Provide the [x, y] coordinate of the cell's center where the given text is located.  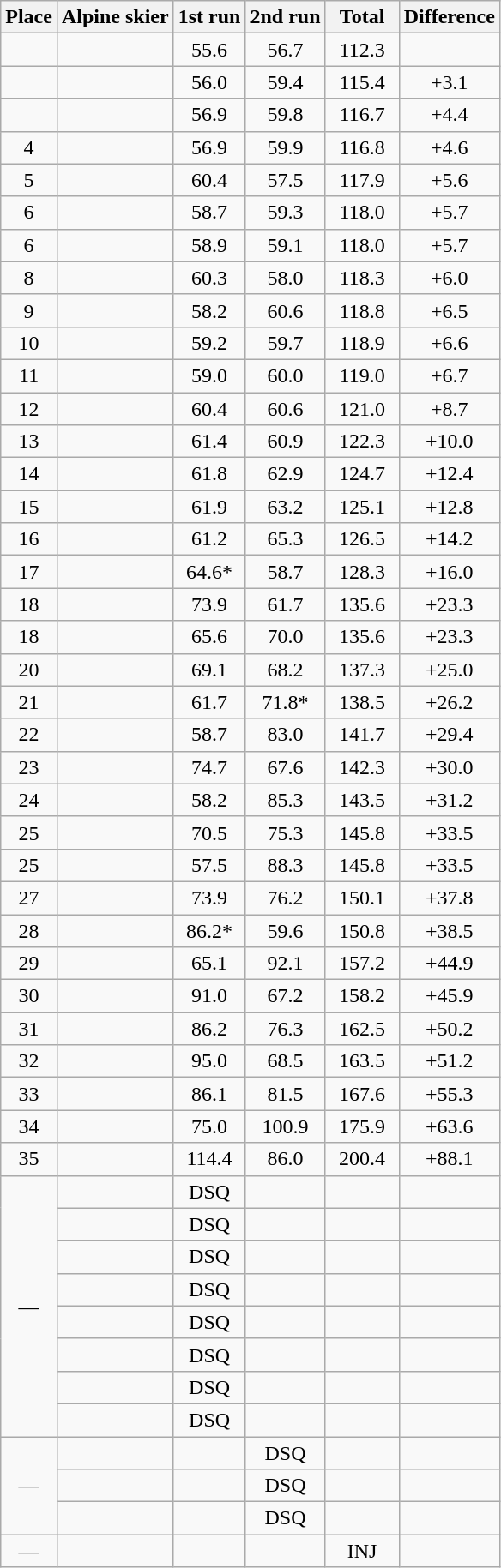
59.9 [285, 147]
163.5 [362, 1061]
INJ [362, 1551]
158.2 [362, 996]
69.1 [209, 670]
16 [29, 539]
33 [29, 1094]
68.5 [285, 1061]
167.6 [362, 1094]
85.3 [285, 800]
+6.7 [450, 375]
30 [29, 996]
59.6 [285, 930]
58.0 [285, 278]
128.3 [362, 572]
59.0 [209, 375]
138.5 [362, 702]
+88.1 [450, 1159]
10 [29, 343]
64.6* [209, 572]
76.3 [285, 1029]
8 [29, 278]
29 [29, 964]
112.3 [362, 50]
24 [29, 800]
142.3 [362, 767]
+63.6 [450, 1126]
+25.0 [450, 670]
119.0 [362, 375]
Place [29, 17]
56.7 [285, 50]
34 [29, 1126]
122.3 [362, 442]
11 [29, 375]
+3.1 [450, 82]
59.4 [285, 82]
+16.0 [450, 572]
60.3 [209, 278]
68.2 [285, 670]
81.5 [285, 1094]
20 [29, 670]
95.0 [209, 1061]
76.2 [285, 898]
61.2 [209, 539]
121.0 [362, 409]
116.7 [362, 115]
14 [29, 474]
27 [29, 898]
56.0 [209, 82]
200.4 [362, 1159]
59.7 [285, 343]
74.7 [209, 767]
162.5 [362, 1029]
86.0 [285, 1159]
125.1 [362, 507]
67.2 [285, 996]
+4.4 [450, 115]
Difference [450, 17]
23 [29, 767]
+31.2 [450, 800]
2nd run [285, 17]
86.2* [209, 930]
+6.0 [450, 278]
86.1 [209, 1094]
91.0 [209, 996]
59.3 [285, 213]
28 [29, 930]
60.0 [285, 375]
Total [362, 17]
114.4 [209, 1159]
65.1 [209, 964]
70.5 [209, 832]
5 [29, 180]
+29.4 [450, 735]
100.9 [285, 1126]
86.2 [209, 1029]
61.4 [209, 442]
141.7 [362, 735]
+26.2 [450, 702]
75.0 [209, 1126]
55.6 [209, 50]
12 [29, 409]
+37.8 [450, 898]
65.6 [209, 637]
62.9 [285, 474]
+5.6 [450, 180]
59.2 [209, 343]
+38.5 [450, 930]
61.8 [209, 474]
118.3 [362, 278]
83.0 [285, 735]
+44.9 [450, 964]
15 [29, 507]
+55.3 [450, 1094]
+14.2 [450, 539]
59.8 [285, 115]
1st run [209, 17]
13 [29, 442]
Alpine skier [115, 17]
+51.2 [450, 1061]
32 [29, 1061]
59.1 [285, 245]
67.6 [285, 767]
88.3 [285, 865]
63.2 [285, 507]
157.2 [362, 964]
+8.7 [450, 409]
+50.2 [450, 1029]
+4.6 [450, 147]
175.9 [362, 1126]
124.7 [362, 474]
143.5 [362, 800]
118.8 [362, 310]
+6.5 [450, 310]
116.8 [362, 147]
137.3 [362, 670]
70.0 [285, 637]
126.5 [362, 539]
115.4 [362, 82]
+12.4 [450, 474]
+12.8 [450, 507]
22 [29, 735]
150.8 [362, 930]
+6.6 [450, 343]
9 [29, 310]
118.9 [362, 343]
150.1 [362, 898]
65.3 [285, 539]
60.9 [285, 442]
31 [29, 1029]
17 [29, 572]
61.9 [209, 507]
117.9 [362, 180]
71.8* [285, 702]
75.3 [285, 832]
+45.9 [450, 996]
21 [29, 702]
+30.0 [450, 767]
4 [29, 147]
35 [29, 1159]
+10.0 [450, 442]
92.1 [285, 964]
58.9 [209, 245]
